From the cell containing the given text, extract its center point as [x, y] coordinate. 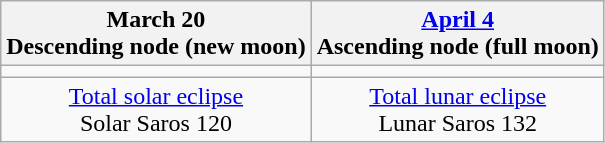
Total lunar eclipseLunar Saros 132 [458, 110]
March 20Descending node (new moon) [156, 34]
April 4Ascending node (full moon) [458, 34]
Total solar eclipseSolar Saros 120 [156, 110]
